Pinpoint the cell where the given text exists, returning its [x, y] midpoint coordinate. 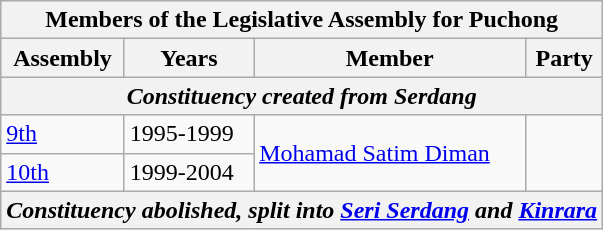
Party [564, 58]
Years [188, 58]
1995-1999 [188, 134]
Mohamad Satim Diman [390, 153]
Constituency created from Serdang [302, 96]
Members of the Legislative Assembly for Puchong [302, 20]
Constituency abolished, split into Seri Serdang and Kinrara [302, 210]
1999-2004 [188, 172]
10th [62, 172]
Member [390, 58]
Assembly [62, 58]
9th [62, 134]
